Return the [x, y] coordinate for the center point of the cell that contains the specified text.  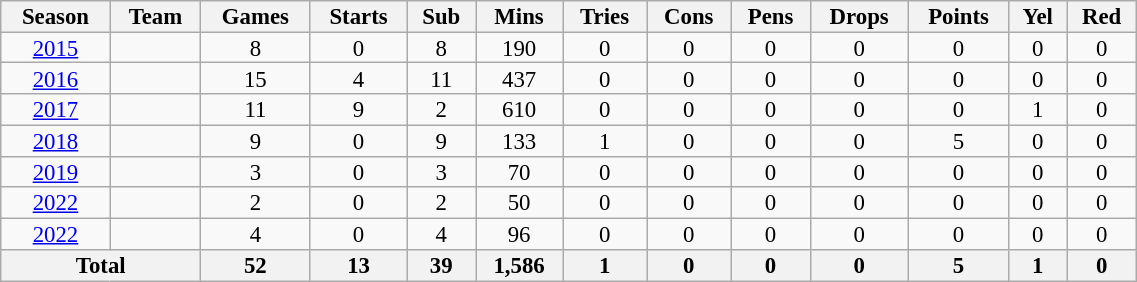
Season [56, 16]
Drops [859, 16]
2017 [56, 110]
Points [958, 16]
52 [256, 266]
Pens [770, 16]
437 [520, 78]
Yel [1038, 16]
133 [520, 140]
Tries [605, 16]
2015 [56, 48]
70 [520, 172]
Sub [441, 16]
15 [256, 78]
610 [520, 110]
2018 [56, 140]
2016 [56, 78]
1,586 [520, 266]
Cons [688, 16]
Red [1101, 16]
2019 [56, 172]
50 [520, 204]
39 [441, 266]
96 [520, 234]
Team [155, 16]
Total [101, 266]
Starts [358, 16]
Games [256, 16]
13 [358, 266]
Mins [520, 16]
190 [520, 48]
